Capture the cell that displays the provided text and extract its [x, y] central coordinate. 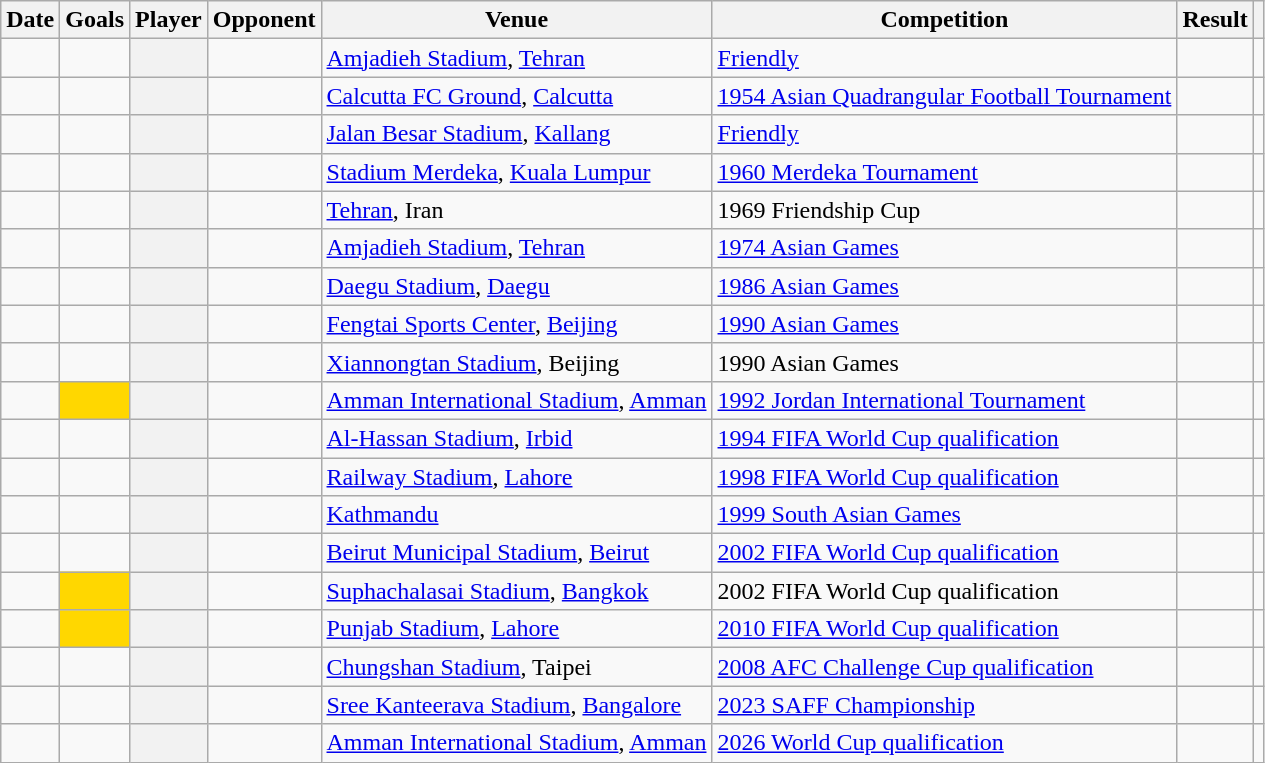
Calcutta FC Ground, Calcutta [516, 96]
Xiannongtan Stadium, Beijing [516, 362]
Beirut Municipal Stadium, Beirut [516, 553]
1974 Asian Games [944, 248]
1994 FIFA World Cup qualification [944, 438]
Suphachalasai Stadium, Bangkok [516, 591]
1999 South Asian Games [944, 515]
2008 AFC Challenge Cup qualification [944, 667]
Jalan Besar Stadium, Kallang [516, 134]
1986 Asian Games [944, 286]
Al-Hassan Stadium, Irbid [516, 438]
2023 SAFF Championship [944, 705]
Venue [516, 20]
2026 World Cup qualification [944, 743]
Kathmandu [516, 515]
Stadium Merdeka, Kuala Lumpur [516, 172]
Goals [95, 20]
Competition [944, 20]
Player [169, 20]
Opponent [264, 20]
Railway Stadium, Lahore [516, 477]
Sree Kanteerava Stadium, Bangalore [516, 705]
2010 FIFA World Cup qualification [944, 629]
1969 Friendship Cup [944, 210]
Date [30, 20]
Daegu Stadium, Daegu [516, 286]
1998 FIFA World Cup qualification [944, 477]
Result [1215, 20]
1954 Asian Quadrangular Football Tournament [944, 96]
Tehran, Iran [516, 210]
1992 Jordan International Tournament [944, 400]
Fengtai Sports Center, Beijing [516, 324]
Chungshan Stadium, Taipei [516, 667]
1960 Merdeka Tournament [944, 172]
Punjab Stadium, Lahore [516, 629]
